From the cell containing the given text, extract its center point as (X, Y) coordinate. 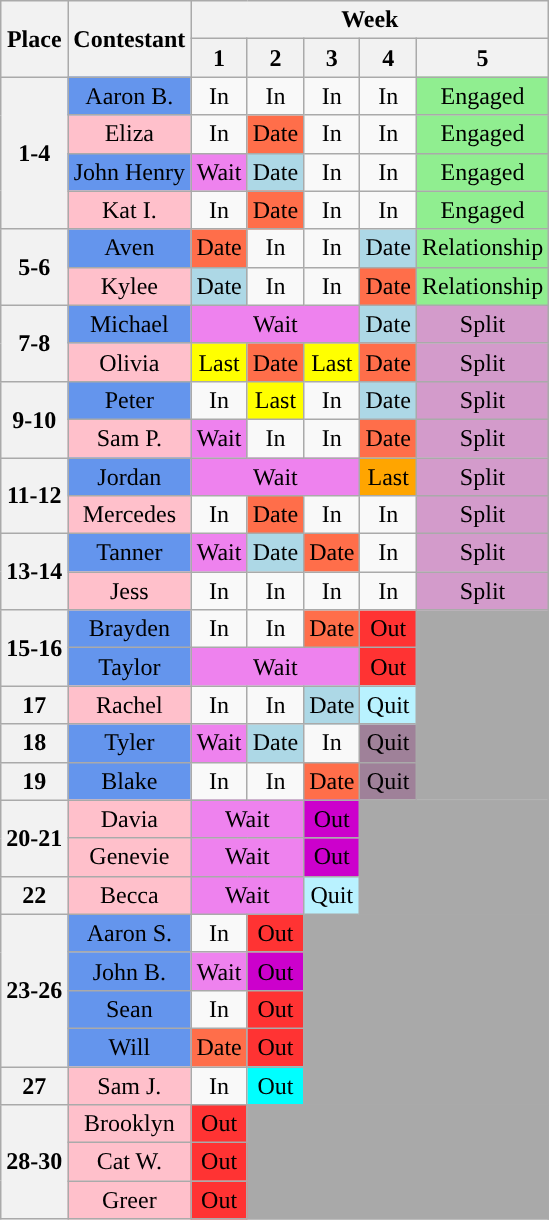
3 (332, 58)
Sam J. (130, 1085)
1 (219, 58)
Genevie (130, 857)
22 (34, 895)
Tanner (130, 553)
Place (34, 39)
23-26 (34, 990)
Jordan (130, 477)
Contestant (130, 39)
Peter (130, 400)
Kylee (130, 286)
Rachel (130, 705)
Cat W. (130, 1162)
13-14 (34, 572)
Jess (130, 591)
Greer (130, 1200)
Sean (130, 1009)
Mercedes (130, 515)
Aaron B. (130, 96)
Olivia (130, 362)
17 (34, 705)
Aven (130, 248)
Becca (130, 895)
Tyler (130, 743)
John Henry (130, 172)
9-10 (34, 419)
Aaron S. (130, 933)
Davia (130, 819)
Blake (130, 781)
27 (34, 1085)
11-12 (34, 496)
2 (275, 58)
Brooklyn (130, 1124)
5-6 (34, 267)
Michael (130, 324)
18 (34, 743)
1-4 (34, 153)
4 (388, 58)
Week (370, 20)
Sam P. (130, 438)
Kat I. (130, 210)
Taylor (130, 667)
15-16 (34, 648)
Will (130, 1047)
19 (34, 781)
Brayden (130, 629)
28-30 (34, 1162)
20-21 (34, 838)
5 (482, 58)
7-8 (34, 343)
John B. (130, 971)
Eliza (130, 134)
